Capture the cell that displays the provided text and extract its [x, y] central coordinate. 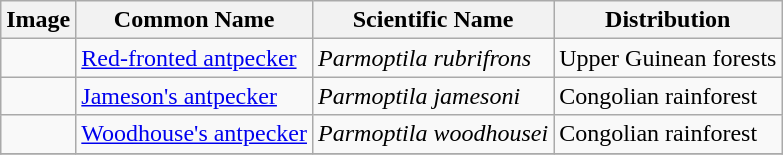
Scientific Name [434, 20]
Jameson's antpecker [194, 96]
Image [38, 20]
Parmoptila woodhousei [434, 134]
Red-fronted antpecker [194, 58]
Parmoptila jamesoni [434, 96]
Distribution [668, 20]
Woodhouse's antpecker [194, 134]
Parmoptila rubrifrons [434, 58]
Common Name [194, 20]
Upper Guinean forests [668, 58]
